Scan for the cell matching the given text and deliver its (X, Y) coordinate at center. 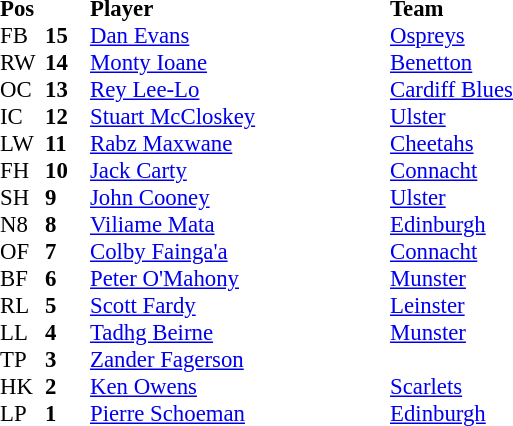
Ken Owens (240, 386)
12 (68, 116)
15 (68, 36)
RL (22, 306)
IC (22, 116)
BF (22, 278)
N8 (22, 224)
John Cooney (240, 198)
3 (68, 360)
13 (68, 90)
OC (22, 90)
FH (22, 170)
Rey Lee-Lo (240, 90)
Viliame Mata (240, 224)
LL (22, 332)
Tadhg Beirne (240, 332)
6 (68, 278)
4 (68, 332)
Peter O'Mahony (240, 278)
Monty Ioane (240, 62)
Scott Fardy (240, 306)
14 (68, 62)
8 (68, 224)
RW (22, 62)
Zander Fagerson (240, 360)
5 (68, 306)
TP (22, 360)
OF (22, 252)
HK (22, 386)
Jack Carty (240, 170)
SH (22, 198)
11 (68, 144)
Rabz Maxwane (240, 144)
LW (22, 144)
10 (68, 170)
Colby Fainga'a (240, 252)
7 (68, 252)
Dan Evans (240, 36)
Stuart McCloskey (240, 116)
FB (22, 36)
9 (68, 198)
2 (68, 386)
